Locate the cell with the specified text and output its (x, y) center coordinate. 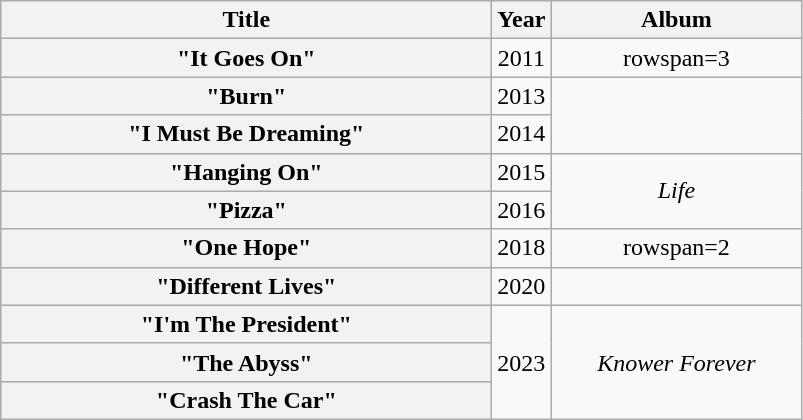
2014 (522, 134)
"Different Lives" (246, 286)
Knower Forever (676, 362)
2020 (522, 286)
2018 (522, 248)
rowspan=2 (676, 248)
"It Goes On" (246, 58)
Title (246, 20)
2023 (522, 362)
rowspan=3 (676, 58)
"Burn" (246, 96)
"One Hope" (246, 248)
"I Must Be Dreaming" (246, 134)
"Pizza" (246, 210)
Year (522, 20)
2011 (522, 58)
Album (676, 20)
Life (676, 191)
2013 (522, 96)
"The Abyss" (246, 362)
"I'm The President" (246, 324)
"Hanging On" (246, 172)
"Crash The Car" (246, 400)
2016 (522, 210)
2015 (522, 172)
